Locate the cell with the specified text and output its [x, y] center coordinate. 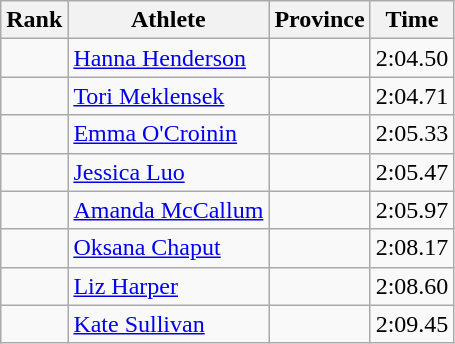
Oksana Chaput [168, 248]
2:05.97 [412, 210]
Hanna Henderson [168, 58]
2:04.50 [412, 58]
Rank [34, 20]
Time [412, 20]
2:05.33 [412, 134]
Jessica Luo [168, 172]
Emma O'Croinin [168, 134]
2:05.47 [412, 172]
Tori Meklensek [168, 96]
Province [320, 20]
Athlete [168, 20]
2:04.71 [412, 96]
2:08.17 [412, 248]
Liz Harper [168, 286]
2:08.60 [412, 286]
2:09.45 [412, 324]
Kate Sullivan [168, 324]
Amanda McCallum [168, 210]
